Search for the cell housing the specified text and yield its (X, Y) center coordinate. 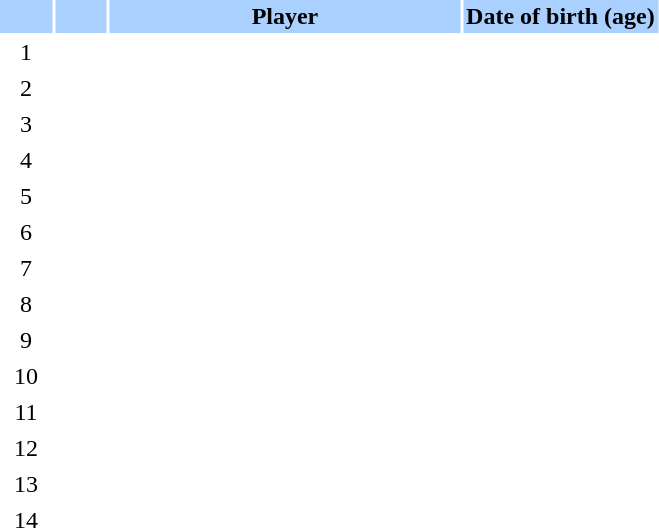
1 (26, 52)
11 (26, 412)
3 (26, 124)
12 (26, 448)
Player (285, 16)
5 (26, 196)
6 (26, 232)
9 (26, 340)
10 (26, 376)
2 (26, 88)
13 (26, 484)
8 (26, 304)
Date of birth (age) (560, 16)
7 (26, 268)
4 (26, 160)
